Capture the cell that displays the provided text and extract its [X, Y] central coordinate. 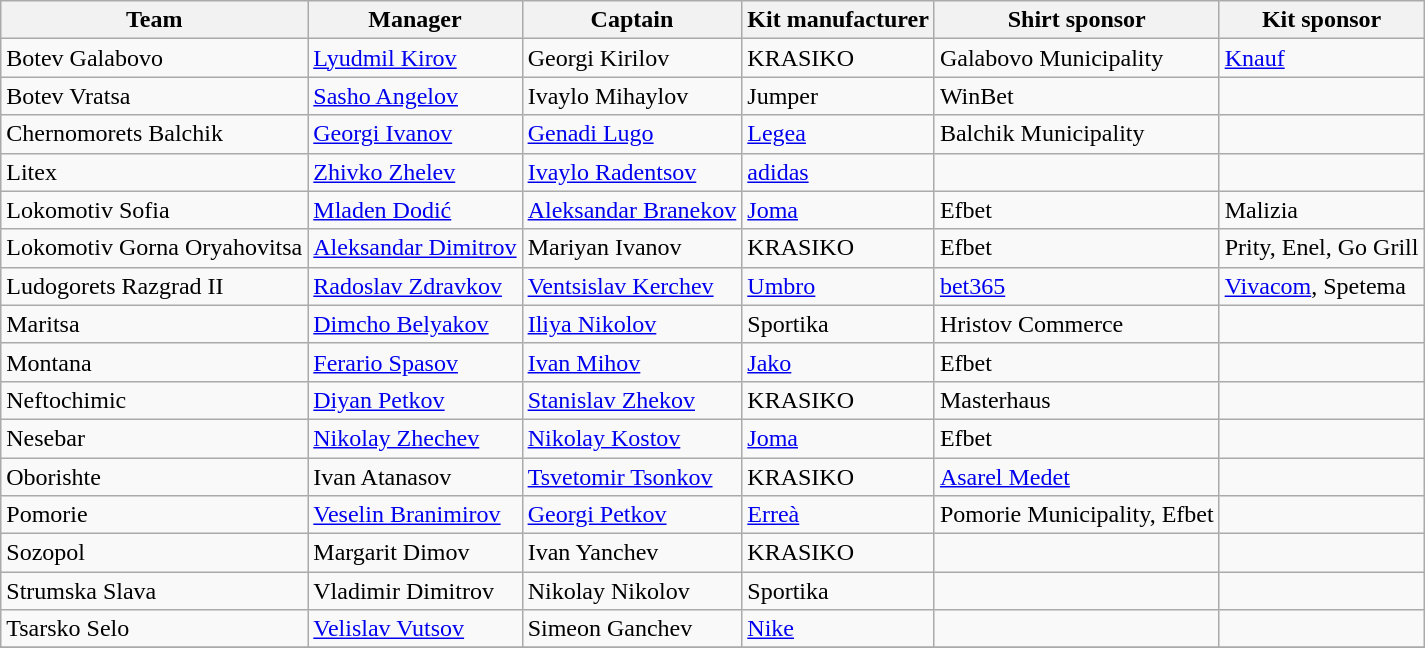
Captain [632, 20]
Nikolay Zhechev [415, 438]
Georgi Kirilov [632, 58]
Montana [154, 362]
Vladimir Dimitrov [415, 591]
Nike [838, 629]
Lokomotiv Gorna Oryahovitsa [154, 248]
Legea [838, 134]
Botev Galabovo [154, 58]
Asarel Medet [1076, 477]
Ventsislav Kerchev [632, 286]
Balchik Municipality [1076, 134]
WinBet [1076, 96]
Prity, Enel, Go Grill [1322, 248]
Ferario Spasov [415, 362]
Kit sponsor [1322, 20]
Georgi Petkov [632, 515]
Strumska Slava [154, 591]
Nesebar [154, 438]
Vivacom, Spetema [1322, 286]
Tsarsko Selo [154, 629]
Ivaylo Radentsov [632, 172]
Veselin Branimirov [415, 515]
Mariyan Ivanov [632, 248]
Mladen Dodić [415, 210]
Nikolay Kostov [632, 438]
Zhivko Zhelev [415, 172]
Hristov Commerce [1076, 324]
Kit manufacturer [838, 20]
Team [154, 20]
Sozopol [154, 553]
Jako [838, 362]
Chernomorets Balchik [154, 134]
Sasho Angelov [415, 96]
Botev Vratsa [154, 96]
Lyudmil Kirov [415, 58]
Ivan Mihov [632, 362]
adidas [838, 172]
Litex [154, 172]
Malizia [1322, 210]
Diyan Petkov [415, 400]
Ludogorets Razgrad II [154, 286]
Genadi Lugo [632, 134]
bet365 [1076, 286]
Georgi Ivanov [415, 134]
Margarit Dimov [415, 553]
Ivan Yanchev [632, 553]
Maritsa [154, 324]
Ivan Atanasov [415, 477]
Galabovo Municipality [1076, 58]
Jumper [838, 96]
Ivaylo Mihaylov [632, 96]
Velislav Vutsov [415, 629]
Nikolay Nikolov [632, 591]
Pomorie Municipality, Efbet [1076, 515]
Tsvetomir Tsonkov [632, 477]
Neftochimic [154, 400]
Simeon Ganchev [632, 629]
Knauf [1322, 58]
Iliya Nikolov [632, 324]
Stanislav Zhekov [632, 400]
Pomorie [154, 515]
Radoslav Zdravkov [415, 286]
Masterhaus [1076, 400]
Lokomotiv Sofia [154, 210]
Umbro [838, 286]
Aleksandar Dimitrov [415, 248]
Shirt sponsor [1076, 20]
Erreà [838, 515]
Dimcho Belyakov [415, 324]
Manager [415, 20]
Oborishte [154, 477]
Aleksandar Branekov [632, 210]
